Output the [X, Y] coordinate of the center of the cell containing the given text.  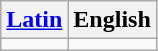
Latin [34, 20]
English [112, 20]
